Find where the given text appears and provide that cell's center as [X, Y] coordinate. 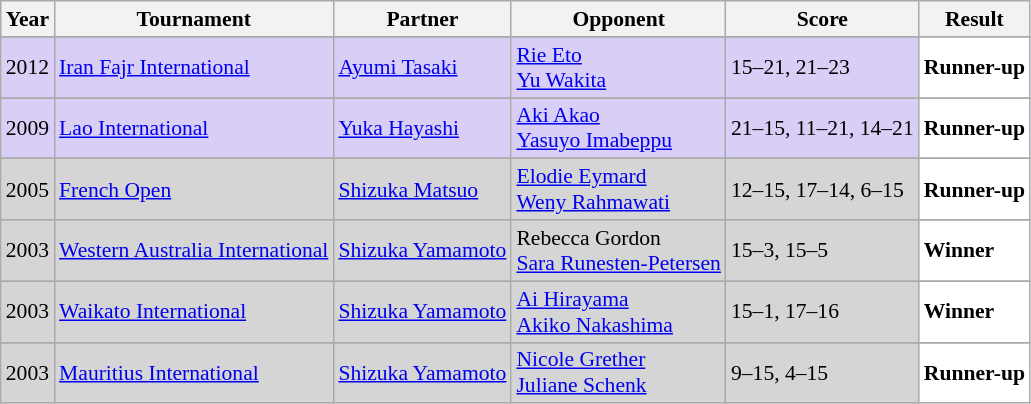
Ai Hirayama Akiko Nakashima [618, 312]
Rebecca Gordon Sara Runesten-Petersen [618, 250]
2012 [28, 68]
Nicole Grether Juliane Schenk [618, 372]
Tournament [194, 19]
12–15, 17–14, 6–15 [822, 190]
Opponent [618, 19]
2009 [28, 128]
Aki Akao Yasuyo Imabeppu [618, 128]
Iran Fajr International [194, 68]
Ayumi Tasaki [422, 68]
Yuka Hayashi [422, 128]
Result [974, 19]
Elodie Eymard Weny Rahmawati [618, 190]
Rie Eto Yu Wakita [618, 68]
Waikato International [194, 312]
Score [822, 19]
French Open [194, 190]
Partner [422, 19]
2005 [28, 190]
15–3, 15–5 [822, 250]
15–1, 17–16 [822, 312]
Western Australia International [194, 250]
Lao International [194, 128]
9–15, 4–15 [822, 372]
Shizuka Matsuo [422, 190]
15–21, 21–23 [822, 68]
21–15, 11–21, 14–21 [822, 128]
Mauritius International [194, 372]
Year [28, 19]
